Pinpoint the cell where the given text exists, returning its (X, Y) midpoint coordinate. 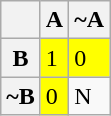
N (90, 96)
~B (21, 96)
A (54, 20)
B (21, 58)
1 (54, 58)
~A (90, 20)
